Locate the cell with the specified text and output its (X, Y) center coordinate. 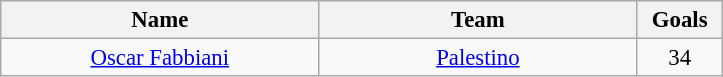
Name (160, 20)
34 (680, 58)
Goals (680, 20)
Team (478, 20)
Palestino (478, 58)
Oscar Fabbiani (160, 58)
